Locate the cell with the specified text and output its (x, y) center coordinate. 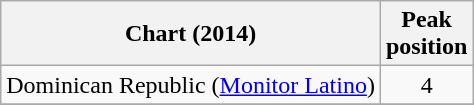
Chart (2014) (191, 34)
4 (426, 85)
Dominican Republic (Monitor Latino) (191, 85)
Peakposition (426, 34)
